Capture the cell that displays the provided text and extract its (X, Y) central coordinate. 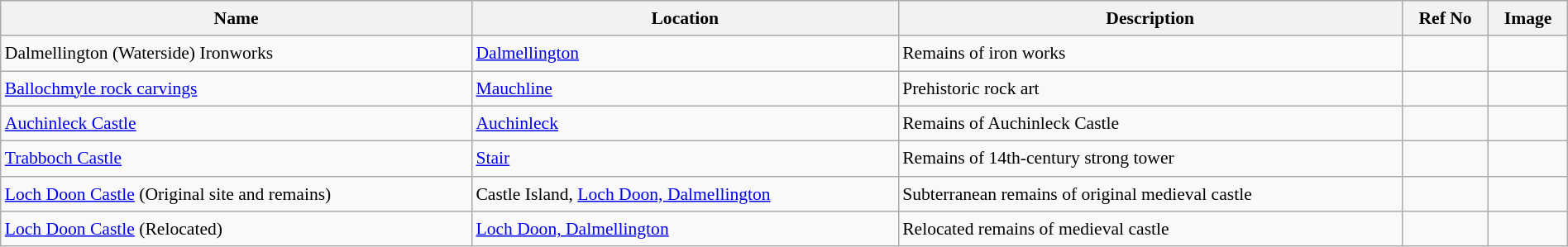
Auchinleck Castle (237, 124)
Ballochmyle rock carvings (237, 89)
Description (1150, 18)
Dalmellington (685, 55)
Stair (685, 159)
Castle Island, Loch Doon, Dalmellington (685, 195)
Trabboch Castle (237, 159)
Loch Doon Castle (Original site and remains) (237, 195)
Prehistoric rock art (1150, 89)
Remains of iron works (1150, 55)
Loch Doon Castle (Relocated) (237, 230)
Remains of Auchinleck Castle (1150, 124)
Ref No (1446, 18)
Subterranean remains of original medieval castle (1150, 195)
Name (237, 18)
Mauchline (685, 89)
Remains of 14th-century strong tower (1150, 159)
Relocated remains of medieval castle (1150, 230)
Loch Doon, Dalmellington (685, 230)
Location (685, 18)
Dalmellington (Waterside) Ironworks (237, 55)
Auchinleck (685, 124)
Image (1528, 18)
